Find where the given text appears and provide that cell's center as [x, y] coordinate. 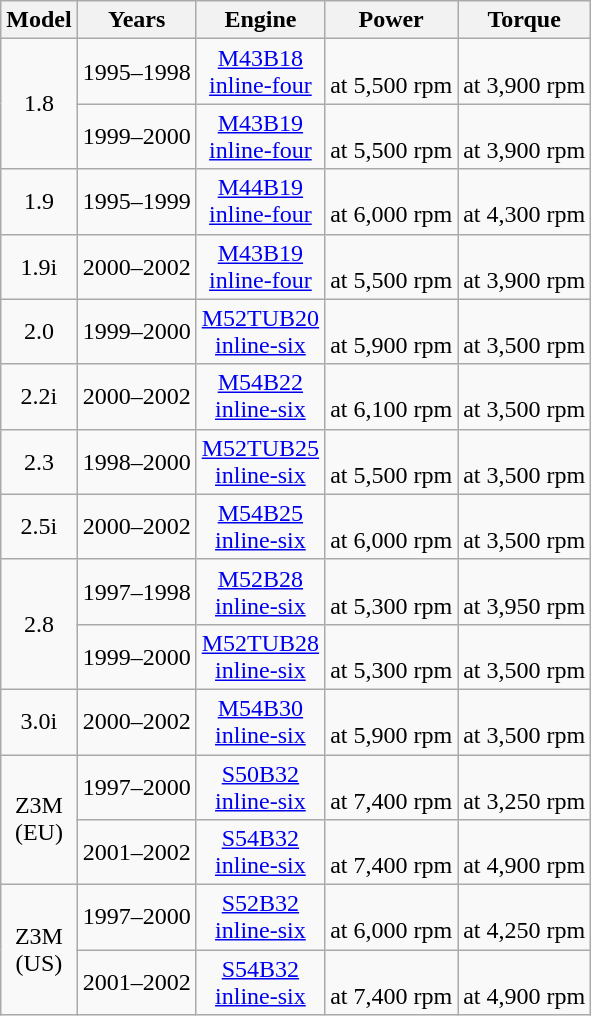
1.9i [39, 266]
2.2i [39, 396]
1995–1999 [136, 202]
S50B32 inline-six [260, 786]
at 4,300 rpm [524, 202]
M54B30 inline-six [260, 722]
Torque [524, 20]
at 3,250 rpm [524, 786]
2.8 [39, 624]
at 6,100 rpm [392, 396]
M54B25 inline-six [260, 526]
2.0 [39, 332]
at 3,950 rpm [524, 592]
1.8 [39, 104]
Z3M (EU) [39, 819]
1.9 [39, 202]
M44B19 inline-four [260, 202]
Years [136, 20]
M52TUB25 inline-six [260, 462]
M52TUB28 inline-six [260, 656]
1998–2000 [136, 462]
M43B18 inline-four [260, 72]
2.5i [39, 526]
Model [39, 20]
Z3M (US) [39, 950]
Engine [260, 20]
2.3 [39, 462]
Power [392, 20]
M52TUB20 inline-six [260, 332]
1997–1998 [136, 592]
M54B22 inline-six [260, 396]
M52B28 inline-six [260, 592]
1995–1998 [136, 72]
3.0i [39, 722]
S52B32 inline-six [260, 918]
at 4,250 rpm [524, 918]
